Provide the (x, y) coordinate of the cell's center where the given text is located.  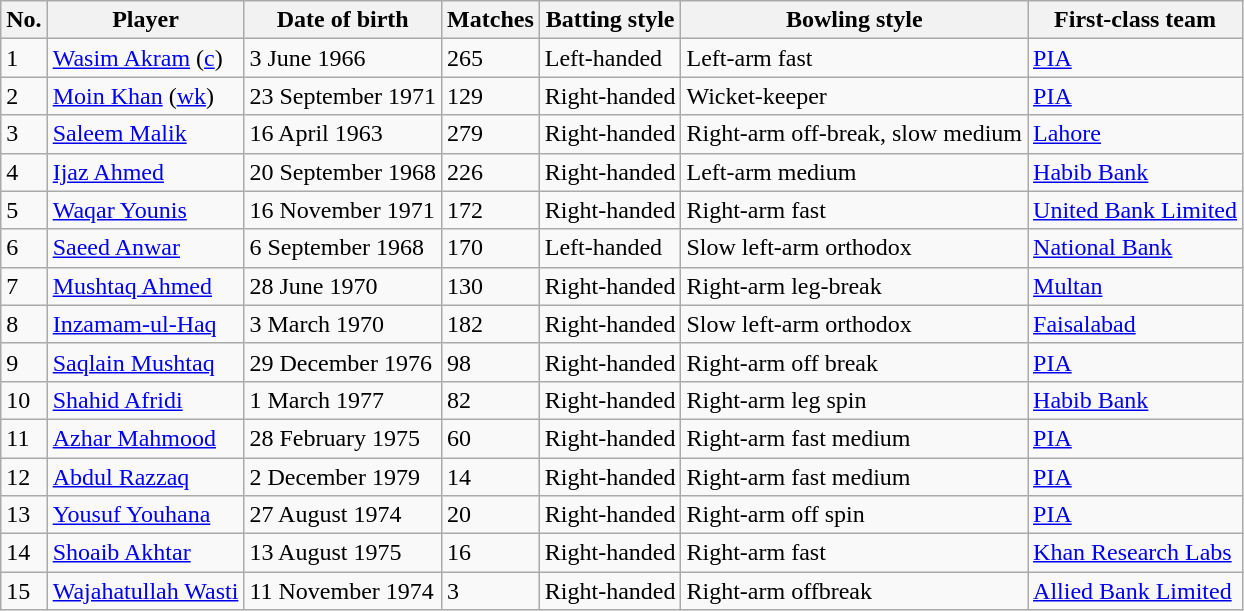
6 (24, 248)
9 (24, 362)
Lahore (1136, 134)
Khan Research Labs (1136, 553)
129 (491, 96)
Azhar Mahmood (146, 438)
226 (491, 172)
7 (24, 286)
Wajahatullah Wasti (146, 591)
Left-arm medium (854, 172)
Right-arm leg-break (854, 286)
15 (24, 591)
Wasim Akram (c) (146, 58)
Left-arm fast (854, 58)
98 (491, 362)
82 (491, 400)
28 June 1970 (343, 286)
Right-arm off spin (854, 515)
Ijaz Ahmed (146, 172)
Waqar Younis (146, 210)
170 (491, 248)
Saleem Malik (146, 134)
60 (491, 438)
Right-arm off break (854, 362)
Abdul Razzaq (146, 477)
Shahid Afridi (146, 400)
United Bank Limited (1136, 210)
Bowling style (854, 20)
172 (491, 210)
Shoaib Akhtar (146, 553)
29 December 1976 (343, 362)
Right-arm offbreak (854, 591)
1 (24, 58)
2 (24, 96)
Multan (1136, 286)
First-class team (1136, 20)
National Bank (1136, 248)
8 (24, 324)
Yousuf Youhana (146, 515)
Right-arm off-break, slow medium (854, 134)
1 March 1977 (343, 400)
6 September 1968 (343, 248)
Mushtaq Ahmed (146, 286)
Matches (491, 20)
3 June 1966 (343, 58)
Saeed Anwar (146, 248)
20 (491, 515)
182 (491, 324)
28 February 1975 (343, 438)
No. (24, 20)
16 November 1971 (343, 210)
4 (24, 172)
Date of birth (343, 20)
10 (24, 400)
Moin Khan (wk) (146, 96)
279 (491, 134)
13 (24, 515)
Saqlain Mushtaq (146, 362)
130 (491, 286)
Player (146, 20)
Right-arm leg spin (854, 400)
23 September 1971 (343, 96)
27 August 1974 (343, 515)
11 (24, 438)
12 (24, 477)
16 (491, 553)
Inzamam-ul-Haq (146, 324)
Allied Bank Limited (1136, 591)
Faisalabad (1136, 324)
3 March 1970 (343, 324)
5 (24, 210)
13 August 1975 (343, 553)
Wicket-keeper (854, 96)
11 November 1974 (343, 591)
16 April 1963 (343, 134)
Batting style (610, 20)
20 September 1968 (343, 172)
2 December 1979 (343, 477)
265 (491, 58)
